Output the [x, y] coordinate of the center of the cell containing the given text.  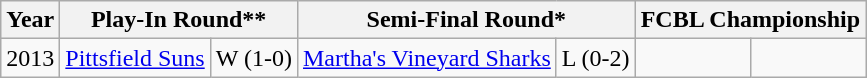
Martha's Vineyard Sharks [426, 58]
FCBL Championship [750, 20]
L (0-2) [596, 58]
2013 [30, 58]
W (1-0) [254, 58]
Play-In Round** [179, 20]
Pittsfield Suns [135, 58]
Semi-Final Round* [466, 20]
Year [30, 20]
